Provide the [x, y] coordinate of the cell's center where the given text is located.  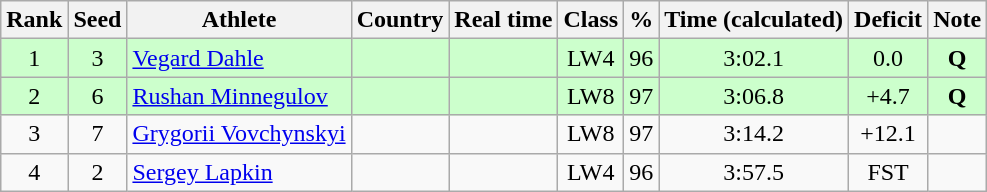
Time (calculated) [754, 20]
Grygorii Vovchynskyi [239, 134]
1 [34, 58]
Class [591, 20]
% [642, 20]
Athlete [239, 20]
3:57.5 [754, 172]
Sergey Lapkin [239, 172]
FST [888, 172]
Seed [98, 20]
6 [98, 96]
Country [400, 20]
0.0 [888, 58]
Rank [34, 20]
3:02.1 [754, 58]
Real time [504, 20]
Deficit [888, 20]
4 [34, 172]
3:14.2 [754, 134]
Note [958, 20]
+4.7 [888, 96]
Rushan Minnegulov [239, 96]
3:06.8 [754, 96]
Vegard Dahle [239, 58]
+12.1 [888, 134]
7 [98, 134]
